Find where the given text appears and provide that cell's center as (X, Y) coordinate. 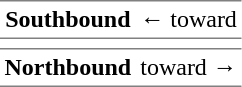
← toward (189, 20)
Southbound (68, 20)
toward → (189, 68)
Northbound (68, 68)
